Locate the cell with the specified text and output its [X, Y] center coordinate. 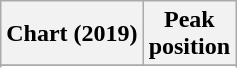
Peakposition [189, 34]
Chart (2019) [72, 34]
